For the text-containing cell, return its midpoint in (X, Y) coordinate format. 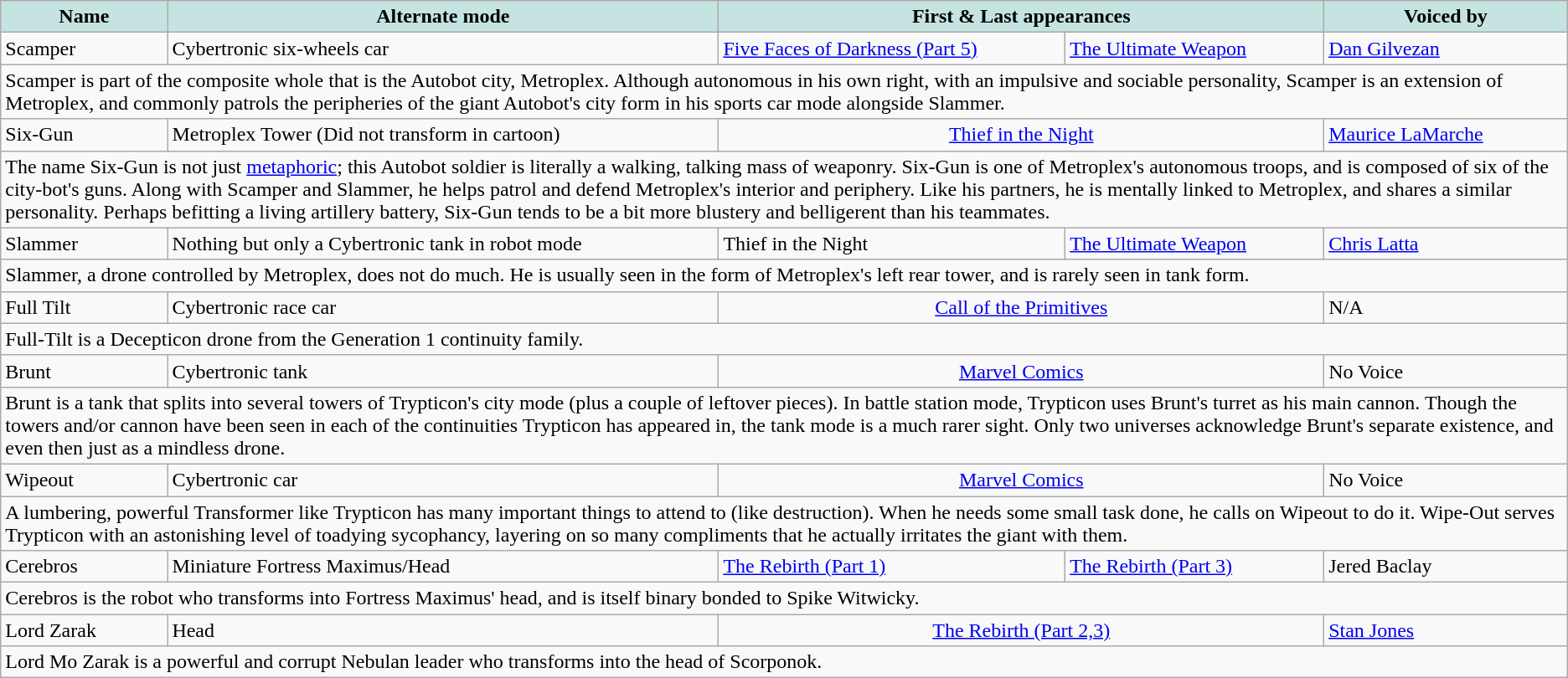
Brunt (84, 371)
Metroplex Tower (Did not transform in cartoon) (443, 135)
Chris Latta (1446, 244)
Call of the Primitives (1022, 307)
Miniature Fortress Maximus/Head (443, 567)
Cerebros (84, 567)
Scamper (84, 49)
Full-Tilt is a Decepticon drone from the Generation 1 continuity family. (784, 339)
Dan Gilvezan (1446, 49)
N/A (1446, 307)
Cybertronic race car (443, 307)
Full Tilt (84, 307)
Name (84, 17)
The Rebirth (Part 2,3) (1022, 630)
Stan Jones (1446, 630)
Wipeout (84, 480)
The Rebirth (Part 3) (1194, 567)
Maurice LaMarche (1446, 135)
Jered Baclay (1446, 567)
Cybertronic tank (443, 371)
Cybertronic car (443, 480)
Cerebros is the robot who transforms into Fortress Maximus' head, and is itself binary bonded to Spike Witwicky. (784, 598)
Slammer (84, 244)
Alternate mode (443, 17)
Voiced by (1446, 17)
Six-Gun (84, 135)
Lord Zarak (84, 630)
First & Last appearances (1022, 17)
The Rebirth (Part 1) (892, 567)
Five Faces of Darkness (Part 5) (892, 49)
Head (443, 630)
Lord Mo Zarak is a powerful and corrupt Nebulan leader who transforms into the head of Scorponok. (784, 662)
Nothing but only a Cybertronic tank in robot mode (443, 244)
Cybertronic six-wheels car (443, 49)
